Identify which cell holds the provided text, then report its (x, y) central coordinate. 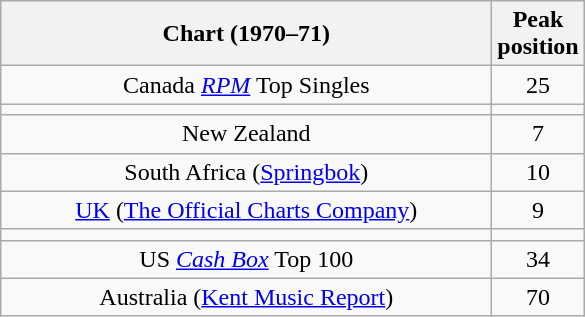
25 (538, 85)
10 (538, 172)
Canada RPM Top Singles (246, 85)
34 (538, 259)
9 (538, 210)
70 (538, 297)
Chart (1970–71) (246, 34)
New Zealand (246, 134)
7 (538, 134)
UK (The Official Charts Company) (246, 210)
Australia (Kent Music Report) (246, 297)
Peakposition (538, 34)
US Cash Box Top 100 (246, 259)
South Africa (Springbok) (246, 172)
